Extract the [X, Y] coordinate from the center of the cell holding the provided text.  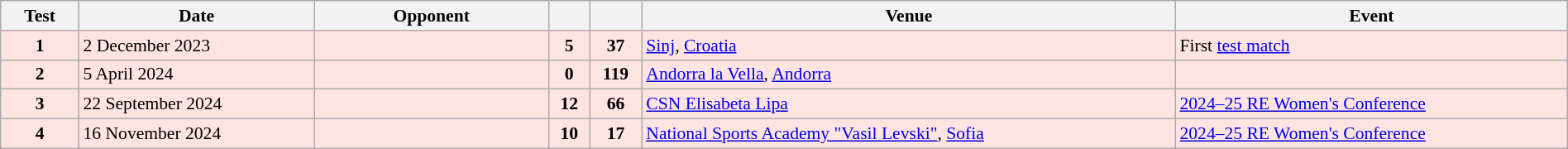
22 September 2024 [196, 104]
4 [40, 134]
17 [616, 134]
10 [569, 134]
Test [40, 16]
Event [1371, 16]
16 November 2024 [196, 134]
National Sports Academy "Vasil Levski", Sofia [908, 134]
0 [569, 74]
119 [616, 74]
Andorra la Vella, Andorra [908, 74]
Opponent [432, 16]
1 [40, 46]
37 [616, 46]
5 [569, 46]
Sinj, Croatia [908, 46]
66 [616, 104]
CSN Elisabeta Lipa [908, 104]
12 [569, 104]
Venue [908, 16]
2 December 2023 [196, 46]
First test match [1371, 46]
5 April 2024 [196, 74]
3 [40, 104]
2 [40, 74]
Date [196, 16]
